Capture the cell that displays the provided text and extract its [x, y] central coordinate. 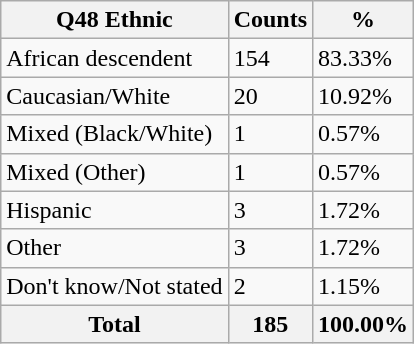
Total [114, 324]
83.33% [364, 58]
Don't know/Not stated [114, 286]
% [364, 20]
African descendent [114, 58]
1.15% [364, 286]
10.92% [364, 96]
Caucasian/White [114, 96]
Counts [270, 20]
Other [114, 248]
100.00% [364, 324]
20 [270, 96]
Q48 Ethnic [114, 20]
2 [270, 286]
Mixed (Black/White) [114, 134]
Hispanic [114, 210]
Mixed (Other) [114, 172]
154 [270, 58]
185 [270, 324]
